Locate the cell with the specified text and output its [X, Y] center coordinate. 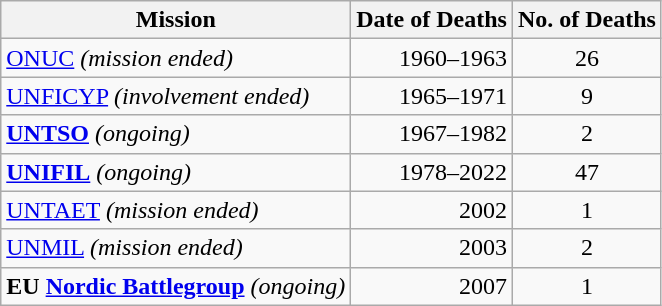
Date of Deaths [432, 20]
1965–1971 [432, 96]
2002 [432, 210]
Mission [176, 20]
No. of Deaths [586, 20]
9 [586, 96]
1967–1982 [432, 134]
UNTAET (mission ended) [176, 210]
1978–2022 [432, 172]
47 [586, 172]
UNTSO (ongoing) [176, 134]
UNFICYP (involvement ended) [176, 96]
UNMIL (mission ended) [176, 248]
1960–1963 [432, 58]
2007 [432, 286]
2003 [432, 248]
26 [586, 58]
UNIFIL (ongoing) [176, 172]
ONUC (mission ended) [176, 58]
EU Nordic Battlegroup (ongoing) [176, 286]
